Return the (x, y) coordinate for the center point of the cell that contains the specified text.  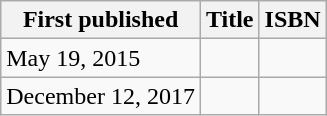
First published (101, 20)
Title (230, 20)
May 19, 2015 (101, 58)
December 12, 2017 (101, 96)
ISBN (292, 20)
